Search for the cell housing the specified text and yield its [X, Y] center coordinate. 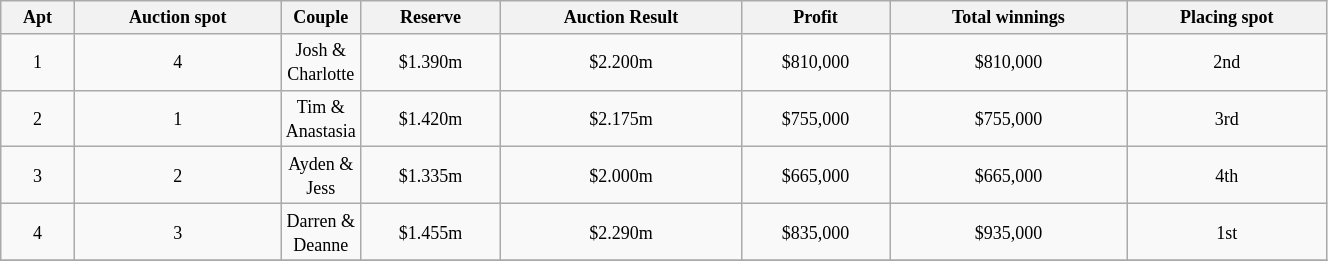
4th [1226, 176]
Reserve [430, 18]
Tim & Anastasia [320, 118]
Apt [38, 18]
3rd [1226, 118]
Darren & Deanne [320, 232]
$2.175m [621, 118]
$835,000 [816, 232]
2nd [1226, 62]
$2.200m [621, 62]
$1.390m [430, 62]
Auction spot [178, 18]
Placing spot [1226, 18]
$1.420m [430, 118]
Auction Result [621, 18]
1st [1226, 232]
$1.455m [430, 232]
Josh & Charlotte [320, 62]
Total winnings [1008, 18]
Profit [816, 18]
$2.000m [621, 176]
$1.335m [430, 176]
Couple [320, 18]
$935,000 [1008, 232]
$2.290m [621, 232]
Ayden & Jess [320, 176]
